Capture the cell that displays the provided text and extract its (X, Y) central coordinate. 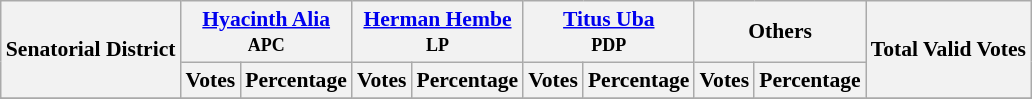
Total Valid Votes (948, 50)
Titus UbaPDP (608, 32)
Hyacinth AliaAPC (266, 32)
Others (780, 32)
Senatorial District (91, 50)
Herman HembeLP (438, 32)
